Detect which cell encompasses the target text, then output its (X, Y) center coordinate. 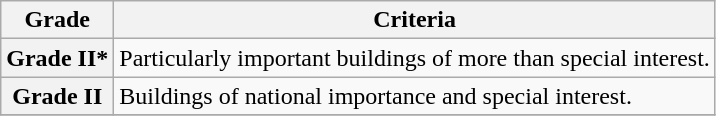
Grade II (58, 96)
Grade II* (58, 58)
Criteria (415, 20)
Particularly important buildings of more than special interest. (415, 58)
Buildings of national importance and special interest. (415, 96)
Grade (58, 20)
